Output the (X, Y) coordinate of the center of the cell containing the given text.  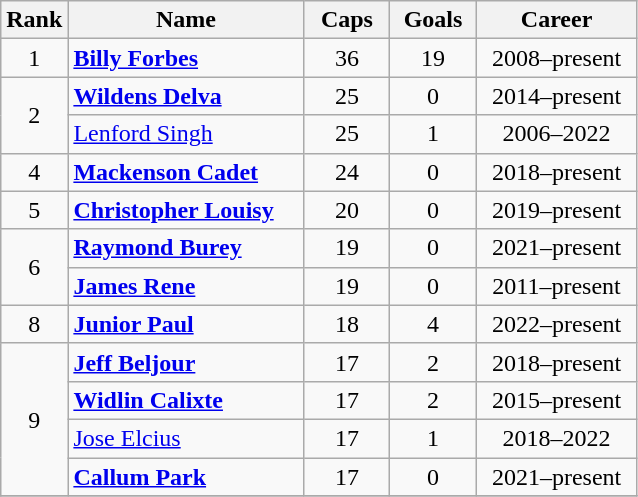
2008–present (556, 58)
20 (347, 210)
Christopher Louisy (186, 210)
Name (186, 20)
9 (34, 419)
Jeff Beljour (186, 362)
Callum Park (186, 477)
Raymond Burey (186, 248)
6 (34, 267)
James Rene (186, 286)
2011–present (556, 286)
Jose Elcius (186, 438)
Billy Forbes (186, 58)
2015–present (556, 400)
Widlin Calixte (186, 400)
8 (34, 324)
Wildens Delva (186, 96)
2006–2022 (556, 134)
Lenford Singh (186, 134)
Rank (34, 20)
Career (556, 20)
2019–present (556, 210)
2014–present (556, 96)
36 (347, 58)
2022–present (556, 324)
24 (347, 172)
Junior Paul (186, 324)
Caps (347, 20)
18 (347, 324)
Goals (433, 20)
Mackenson Cadet (186, 172)
2018–2022 (556, 438)
5 (34, 210)
